Pinpoint the cell where the given text exists, returning its [X, Y] midpoint coordinate. 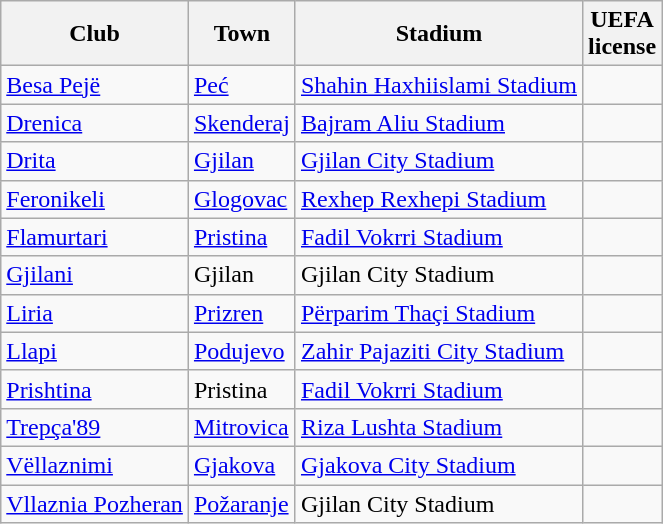
Liria [95, 313]
Drenica [95, 123]
Peć [242, 85]
Gjakova City Stadium [438, 465]
Besa Pejë [95, 85]
Club [95, 34]
UEFAlicense [622, 34]
Požaranje [242, 503]
Gjakova [242, 465]
Podujevo [242, 351]
Prishtina [95, 389]
Vëllaznimi [95, 465]
Flamurtari [95, 237]
Town [242, 34]
Glogovac [242, 199]
Drita [95, 161]
Llapi [95, 351]
Rexhep Rexhepi Stadium [438, 199]
Stadium [438, 34]
Zahir Pajaziti City Stadium [438, 351]
Trepça'89 [95, 427]
Bajram Aliu Stadium [438, 123]
Skenderaj [242, 123]
Shahin Haxhiislami Stadium [438, 85]
Vllaznia Pozheran [95, 503]
Prizren [242, 313]
Feronikeli [95, 199]
Mitrovica [242, 427]
Përparim Thaçi Stadium [438, 313]
Gjilani [95, 275]
Riza Lushta Stadium [438, 427]
